From the cell containing the given text, extract its center point as [x, y] coordinate. 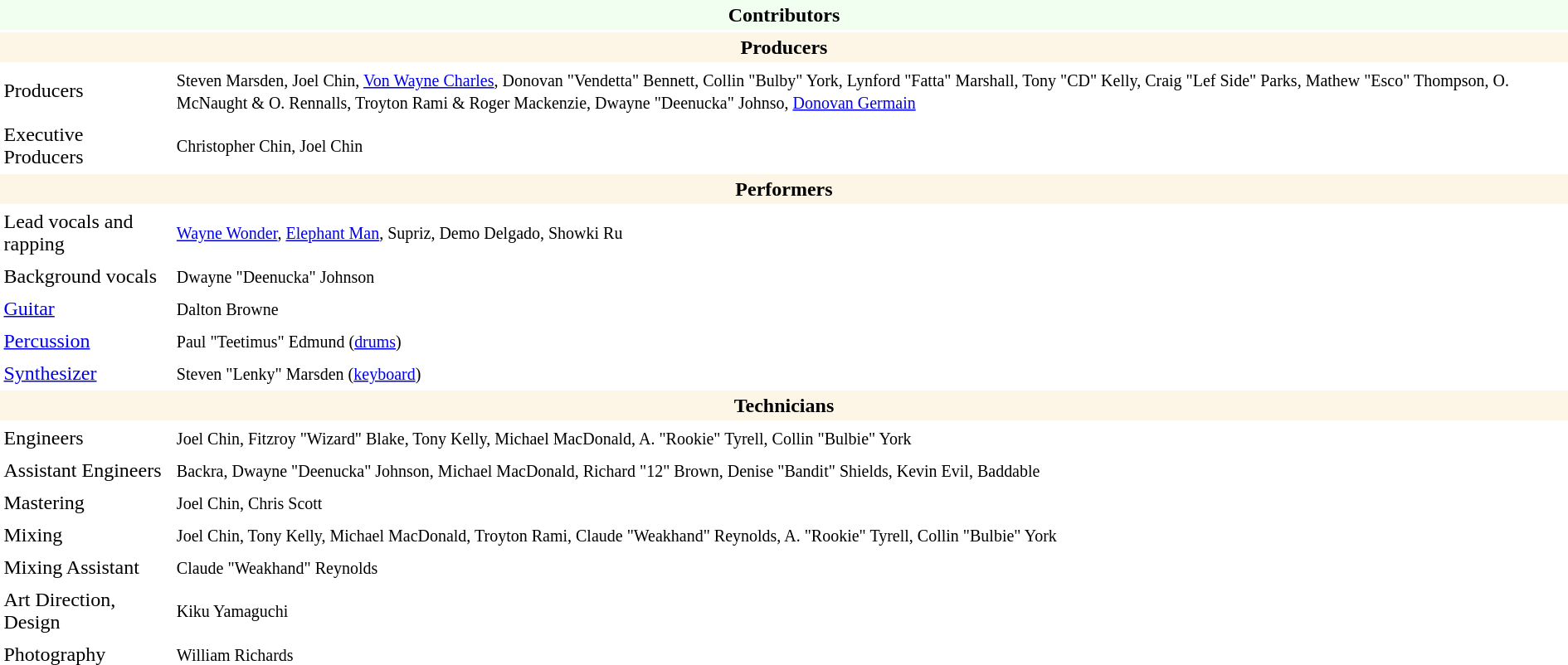
Percussion [85, 341]
Steven "Lenky" Marsden (keyboard) [870, 373]
Joel Chin, Fitzroy "Wizard" Blake, Tony Kelly, Michael MacDonald, A. "Rookie" Tyrell, Collin "Bulbie" York [870, 438]
Lead vocals and rapping [85, 232]
Dwayne "Deenucka" Johnson [870, 276]
Joel Chin, Tony Kelly, Michael MacDonald, Troyton Rami, Claude "Weakhand" Reynolds, A. "Rookie" Tyrell, Collin "Bulbie" York [870, 535]
Assistant Engineers [85, 470]
Dalton Browne [870, 308]
Executive Producers [85, 146]
Performers [784, 189]
Art Direction, Design [85, 610]
Guitar [85, 308]
Kiku Yamaguchi [870, 610]
Mastering [85, 502]
Synthesizer [85, 373]
Backra, Dwayne "Deenucka" Johnson, Michael MacDonald, Richard "12" Brown, Denise "Bandit" Shields, Kevin Evil, Baddable [870, 470]
Paul "Teetimus" Edmund (drums) [870, 341]
Wayne Wonder, Elephant Man, Supriz, Demo Delgado, Showki Ru [870, 232]
Technicians [784, 405]
Contributors [784, 15]
Engineers [85, 438]
Claude "Weakhand" Reynolds [870, 567]
Background vocals [85, 276]
Joel Chin, Chris Scott [870, 502]
Christopher Chin, Joel Chin [870, 146]
Mixing Assistant [85, 567]
Mixing [85, 535]
